Return the [X, Y] coordinate for the center point of the cell that contains the specified text.  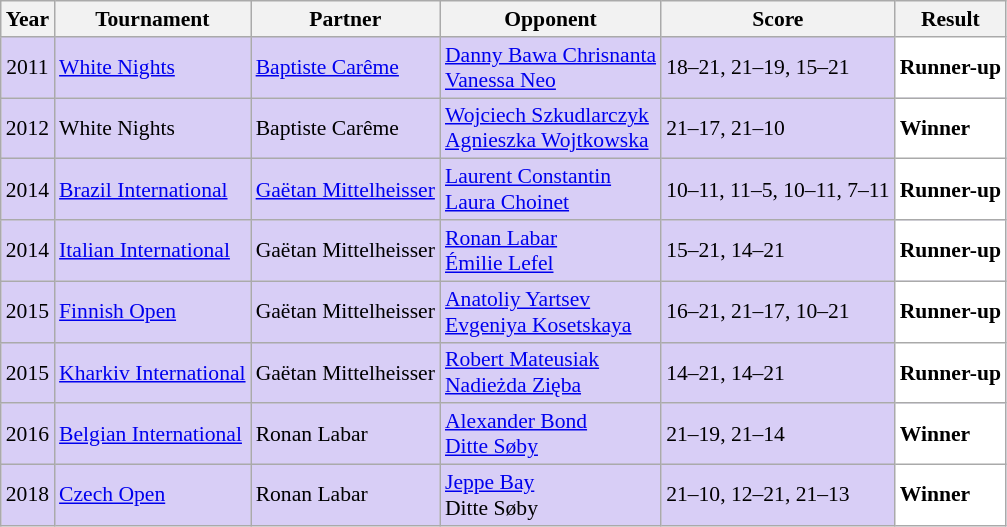
Anatoliy Yartsev Evgeniya Kosetskaya [550, 312]
21–10, 12–21, 21–13 [778, 496]
Jeppe Bay Ditte Søby [550, 496]
Finnish Open [152, 312]
Alexander Bond Ditte Søby [550, 434]
Czech Open [152, 496]
18–21, 21–19, 15–21 [778, 68]
Tournament [152, 19]
Danny Bawa Chrisnanta Vanessa Neo [550, 68]
Wojciech Szkudlarczyk Agnieszka Wojtkowska [550, 128]
2012 [28, 128]
21–19, 21–14 [778, 434]
Robert Mateusiak Nadieżda Zięba [550, 372]
Italian International [152, 250]
16–21, 21–17, 10–21 [778, 312]
2018 [28, 496]
21–17, 21–10 [778, 128]
15–21, 14–21 [778, 250]
Year [28, 19]
Laurent Constantin Laura Choinet [550, 190]
2011 [28, 68]
Ronan Labar Émilie Lefel [550, 250]
Brazil International [152, 190]
Kharkiv International [152, 372]
Partner [346, 19]
Result [950, 19]
Belgian International [152, 434]
2016 [28, 434]
Opponent [550, 19]
10–11, 11–5, 10–11, 7–11 [778, 190]
Score [778, 19]
14–21, 14–21 [778, 372]
